Extract the [X, Y] coordinate from the center of the cell holding the provided text.  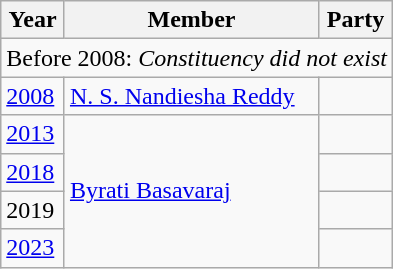
2019 [33, 210]
Byrati Basavaraj [191, 191]
2008 [33, 96]
Year [33, 20]
Before 2008: Constituency did not exist [197, 58]
Party [356, 20]
Member [191, 20]
2023 [33, 248]
N. S. Nandiesha Reddy [191, 96]
2018 [33, 172]
2013 [33, 134]
